Determine the (x, y) coordinate at the center of the cell enclosing the given text.  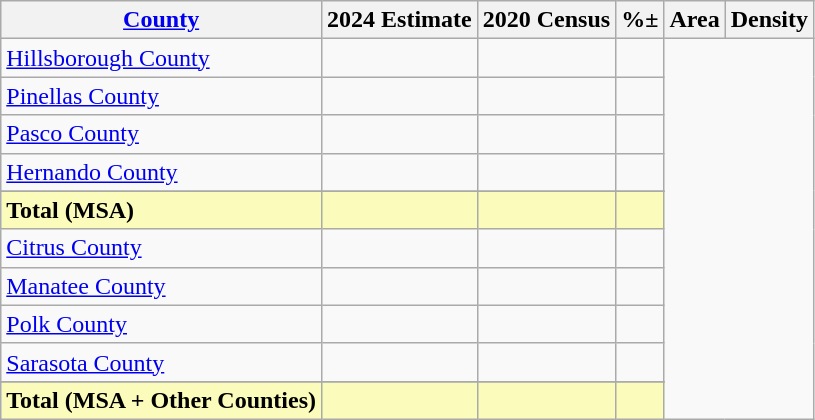
%± (640, 20)
Area (694, 20)
2024 Estimate (400, 20)
Polk County (162, 324)
County (162, 20)
Pasco County (162, 134)
2020 Census (546, 20)
Sarasota County (162, 362)
Manatee County (162, 286)
Hillsborough County (162, 58)
Total (MSA) (162, 210)
Density (769, 20)
Citrus County (162, 248)
Pinellas County (162, 96)
Hernando County (162, 172)
Total (MSA + Other Counties) (162, 400)
